Provide the [X, Y] coordinate of the cell's center where the given text is located.  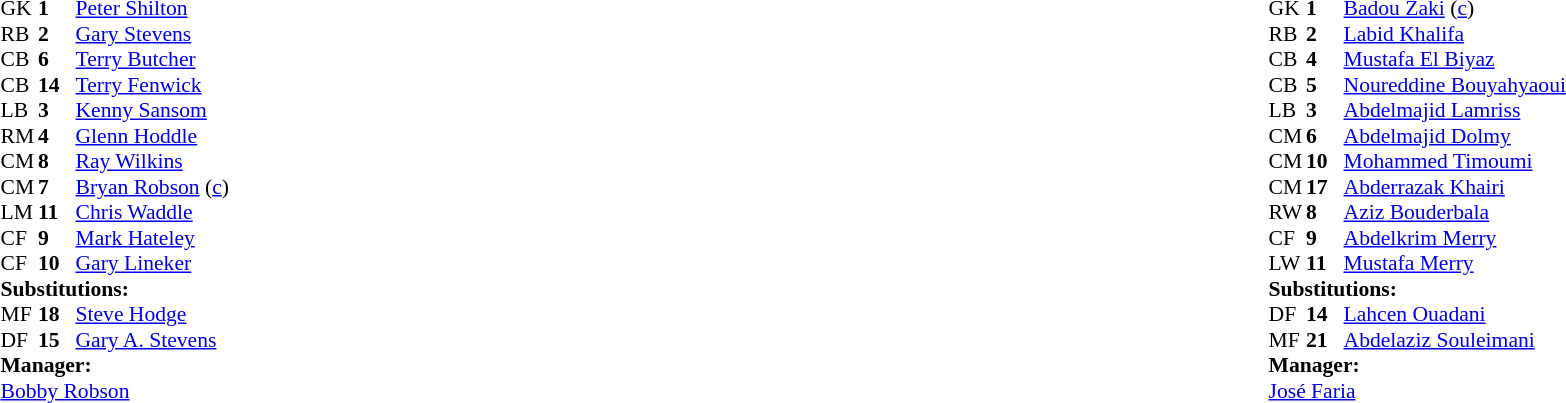
Kenny Sansom [152, 111]
Gary A. Stevens [152, 340]
Gary Stevens [152, 34]
Ray Wilkins [152, 161]
Labid Khalifa [1455, 34]
Terry Butcher [152, 59]
Chris Waddle [152, 213]
5 [1325, 85]
Glenn Hoddle [152, 136]
18 [57, 315]
Abdelmajid Lamriss [1455, 111]
LW [1288, 263]
Bryan Robson (c) [152, 187]
Terry Fenwick [152, 85]
17 [1325, 187]
Mohammed Timoumi [1455, 161]
Gary Lineker [152, 263]
Abderrazak Khairi [1455, 187]
Steve Hodge [152, 315]
Noureddine Bouyahyaoui [1455, 85]
Lahcen Ouadani [1455, 315]
Mark Hateley [152, 238]
Aziz Bouderbala [1455, 213]
Mustafa Merry [1455, 263]
RW [1288, 213]
Abdelaziz Souleimani [1455, 340]
7 [57, 187]
LM [19, 213]
Abdelmajid Dolmy [1455, 136]
RM [19, 136]
Abdelkrim Merry [1455, 238]
15 [57, 340]
Mustafa El Biyaz [1455, 59]
21 [1325, 340]
